Determine the (X, Y) coordinate at the center of the cell enclosing the given text.  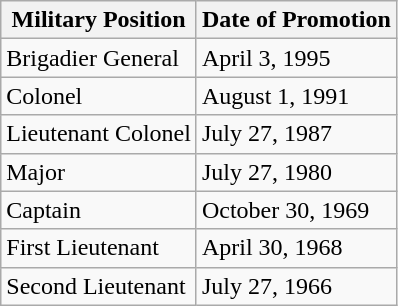
Military Position (99, 20)
Lieutenant Colonel (99, 134)
April 30, 1968 (296, 248)
April 3, 1995 (296, 58)
July 27, 1966 (296, 286)
October 30, 1969 (296, 210)
Second Lieutenant (99, 286)
Colonel (99, 96)
Captain (99, 210)
July 27, 1987 (296, 134)
Brigadier General (99, 58)
Major (99, 172)
August 1, 1991 (296, 96)
July 27, 1980 (296, 172)
First Lieutenant (99, 248)
Date of Promotion (296, 20)
